Return the [x, y] coordinate for the center point of the cell that contains the specified text.  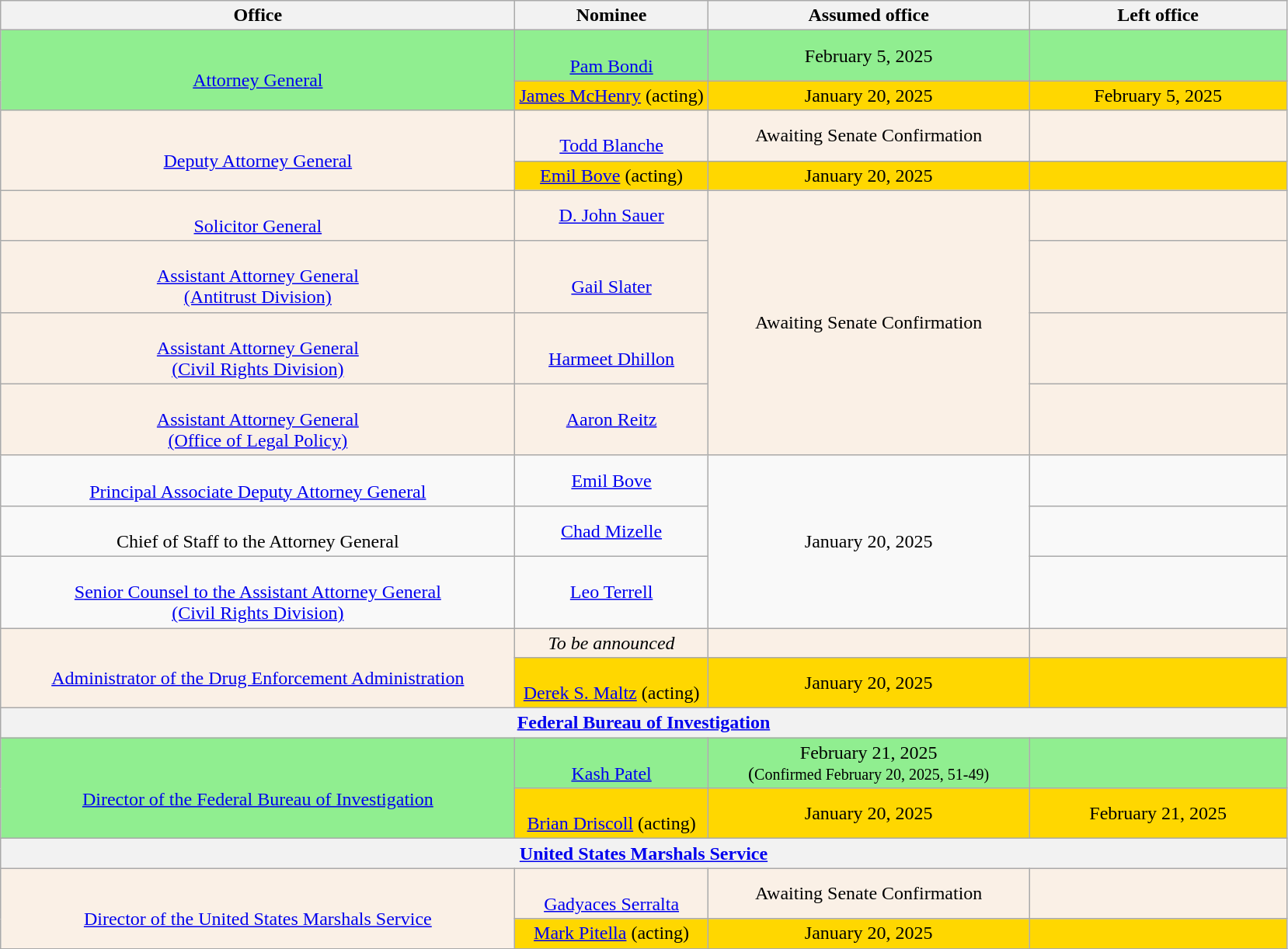
Chad Mizelle [611, 531]
Derek S. Maltz (acting) [611, 683]
Assistant Attorney General(Civil Rights Division) [258, 348]
Director of the United States Marshals Service [258, 909]
Leo Terrell [611, 592]
Senior Counsel to the Assistant Attorney General(Civil Rights Division) [258, 592]
Emil Bove [611, 480]
United States Marshals Service [643, 853]
Emil Bove (acting) [611, 176]
Brian Driscoll (acting) [611, 814]
February 21, 2025(Confirmed February 20, 2025, 51-49) [869, 763]
Left office [1157, 16]
Kash Patel [611, 763]
Todd Blanche [611, 135]
Director of the Federal Bureau of Investigation [258, 788]
Attorney General [258, 70]
To be announced [611, 642]
Nominee [611, 16]
Mark Pitella (acting) [611, 933]
Principal Associate Deputy Attorney General [258, 480]
Assumed office [869, 16]
Gail Slater [611, 276]
Harmeet Dhillon [611, 348]
Deputy Attorney General [258, 151]
Administrator of the Drug Enforcement Administration [258, 668]
Pam Bondi [611, 56]
D. John Sauer [611, 216]
James McHenry (acting) [611, 96]
Aaron Reitz [611, 419]
Chief of Staff to the Attorney General [258, 531]
Solicitor General [258, 216]
February 21, 2025 [1157, 814]
Assistant Attorney General(Office of Legal Policy) [258, 419]
Office [258, 16]
Gadyaces Serralta [611, 893]
Assistant Attorney General(Antitrust Division) [258, 276]
Federal Bureau of Investigation [643, 723]
